From the cell containing the given text, extract its center point as [x, y] coordinate. 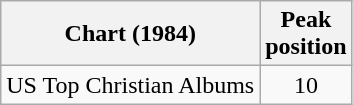
10 [306, 85]
Peakposition [306, 34]
Chart (1984) [130, 34]
US Top Christian Albums [130, 85]
